Locate the cell with the specified text and output its [x, y] center coordinate. 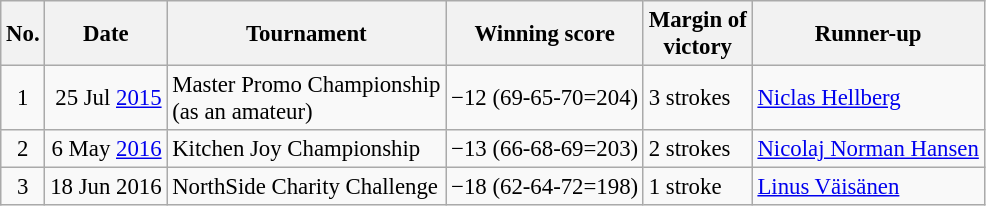
1 stroke [698, 187]
−13 (66-68-69=203) [545, 149]
Niclas Hellberg [868, 98]
2 strokes [698, 149]
Kitchen Joy Championship [306, 149]
−18 (62-64-72=198) [545, 187]
25 Jul 2015 [106, 98]
6 May 2016 [106, 149]
Runner-up [868, 34]
2 [23, 149]
1 [23, 98]
−12 (69-65-70=204) [545, 98]
Master Promo Championship(as an amateur) [306, 98]
3 strokes [698, 98]
Margin ofvictory [698, 34]
Linus Väisänen [868, 187]
3 [23, 187]
Date [106, 34]
18 Jun 2016 [106, 187]
Nicolaj Norman Hansen [868, 149]
No. [23, 34]
NorthSide Charity Challenge [306, 187]
Tournament [306, 34]
Winning score [545, 34]
